Return [x, y] of the center of cell containing provided text 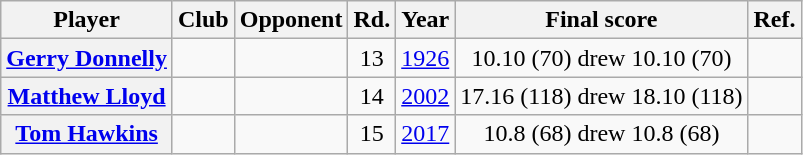
1926 [426, 58]
15 [372, 134]
10.10 (70) drew 10.10 (70) [602, 58]
2002 [426, 96]
Tom Hawkins [87, 134]
14 [372, 96]
2017 [426, 134]
13 [372, 58]
Rd. [372, 20]
Year [426, 20]
Club [203, 20]
17.16 (118) drew 18.10 (118) [602, 96]
Matthew Lloyd [87, 96]
10.8 (68) drew 10.8 (68) [602, 134]
Player [87, 20]
Opponent [291, 20]
Gerry Donnelly [87, 58]
Ref. [774, 20]
Final score [602, 20]
